From the cell containing the given text, extract its center point as [x, y] coordinate. 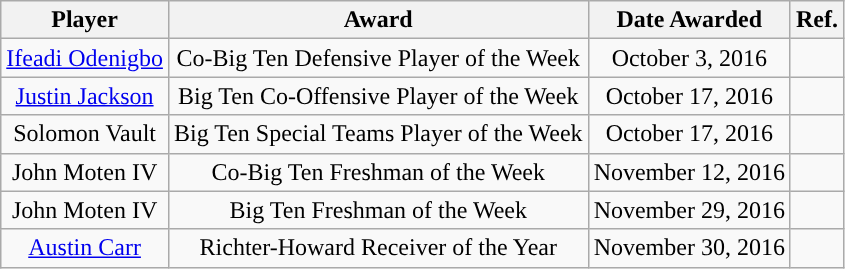
Richter-Howard Receiver of the Year [378, 248]
Player [85, 20]
Big Ten Co-Offensive Player of the Week [378, 96]
November 12, 2016 [689, 172]
Justin Jackson [85, 96]
Solomon Vault [85, 134]
November 30, 2016 [689, 248]
Co-Big Ten Freshman of the Week [378, 172]
Ref. [816, 20]
Big Ten Special Teams Player of the Week [378, 134]
Date Awarded [689, 20]
Award [378, 20]
November 29, 2016 [689, 210]
Austin Carr [85, 248]
Ifeadi Odenigbo [85, 58]
Big Ten Freshman of the Week [378, 210]
Co-Big Ten Defensive Player of the Week [378, 58]
October 3, 2016 [689, 58]
